Output the [X, Y] coordinate of the center of the cell containing the given text.  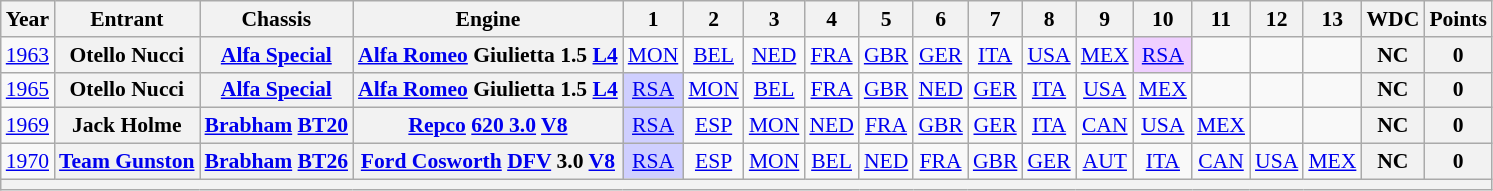
12 [1276, 19]
Ford Cosworth DFV 3.0 V8 [488, 162]
Entrant [127, 19]
Team Gunston [127, 162]
Brabham BT20 [276, 126]
6 [940, 19]
5 [886, 19]
1963 [28, 55]
AUT [1105, 162]
7 [996, 19]
Repco 620 3.0 V8 [488, 126]
Points [1458, 19]
1969 [28, 126]
Year [28, 19]
WDC [1392, 19]
11 [1221, 19]
9 [1105, 19]
1965 [28, 90]
Jack Holme [127, 126]
Brabham BT26 [276, 162]
10 [1163, 19]
Engine [488, 19]
3 [774, 19]
8 [1048, 19]
13 [1332, 19]
Chassis [276, 19]
2 [714, 19]
4 [831, 19]
1970 [28, 162]
1 [654, 19]
